Identify which cell holds the provided text, then report its (x, y) central coordinate. 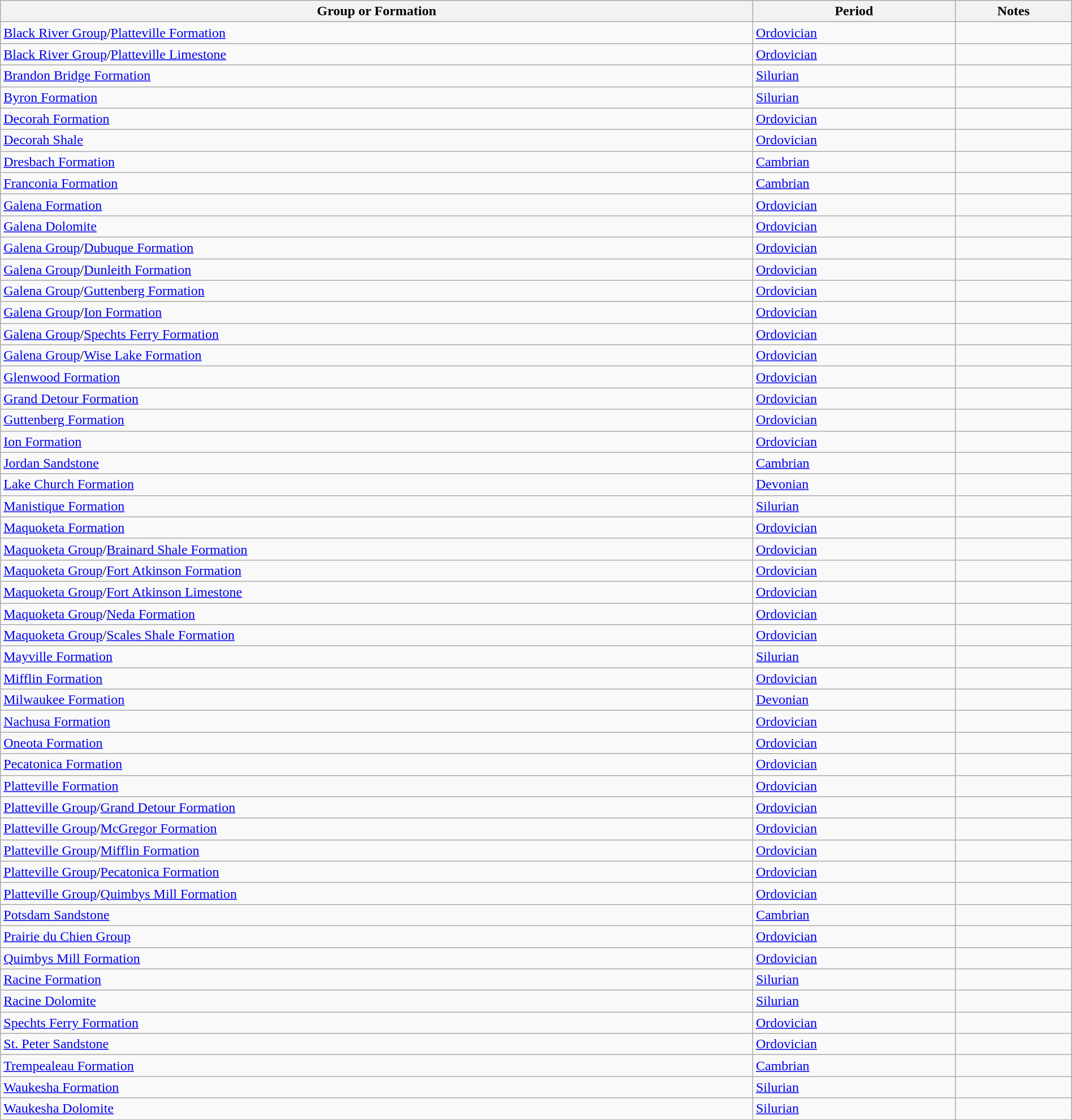
Mayville Formation (377, 657)
Byron Formation (377, 97)
Grand Detour Formation (377, 399)
Racine Formation (377, 980)
Platteville Group/McGregor Formation (377, 829)
Black River Group/Platteville Formation (377, 33)
Quimbys Mill Formation (377, 958)
Notes (1013, 11)
Period (854, 11)
Nachusa Formation (377, 721)
Galena Group/Spechts Ferry Formation (377, 334)
Black River Group/Platteville Limestone (377, 54)
Galena Group/Wise Lake Formation (377, 356)
Potsdam Sandstone (377, 915)
Galena Group/Guttenberg Formation (377, 291)
Pecatonica Formation (377, 764)
Guttenberg Formation (377, 420)
Jordan Sandstone (377, 463)
Galena Group/Ion Formation (377, 313)
Maquoketa Group/Neda Formation (377, 613)
Ion Formation (377, 442)
Galena Formation (377, 205)
Group or Formation (377, 11)
Galena Group/Dunleith Formation (377, 270)
Platteville Formation (377, 786)
Galena Dolomite (377, 226)
Lake Church Formation (377, 485)
Trempealeau Formation (377, 1066)
St. Peter Sandstone (377, 1044)
Spechts Ferry Formation (377, 1023)
Maquoketa Group/Fort Atkinson Formation (377, 570)
Galena Group/Dubuque Formation (377, 248)
Maquoketa Group/Fort Atkinson Limestone (377, 592)
Decorah Shale (377, 140)
Oneota Formation (377, 743)
Franconia Formation (377, 183)
Platteville Group/Mifflin Formation (377, 850)
Mifflin Formation (377, 678)
Maquoketa Group/Scales Shale Formation (377, 635)
Platteville Group/Quimbys Mill Formation (377, 893)
Waukesha Formation (377, 1087)
Manistique Formation (377, 506)
Racine Dolomite (377, 1001)
Brandon Bridge Formation (377, 76)
Milwaukee Formation (377, 700)
Maquoketa Formation (377, 527)
Platteville Group/Grand Detour Formation (377, 807)
Waukesha Dolomite (377, 1109)
Prairie du Chien Group (377, 936)
Maquoketa Group/Brainard Shale Formation (377, 549)
Dresbach Formation (377, 162)
Platteville Group/Pecatonica Formation (377, 872)
Glenwood Formation (377, 377)
Decorah Formation (377, 119)
